Detect which cell encompasses the target text, then output its (x, y) center coordinate. 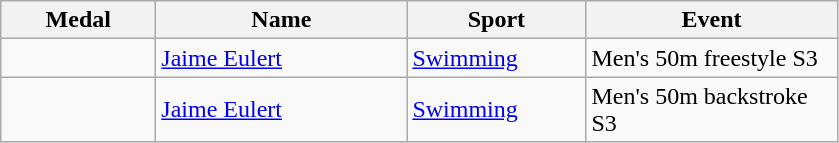
Men's 50m backstroke S3 (712, 110)
Event (712, 20)
Name (282, 20)
Men's 50m freestyle S3 (712, 58)
Medal (78, 20)
Sport (496, 20)
